Pinpoint the cell where the given text exists, returning its (x, y) midpoint coordinate. 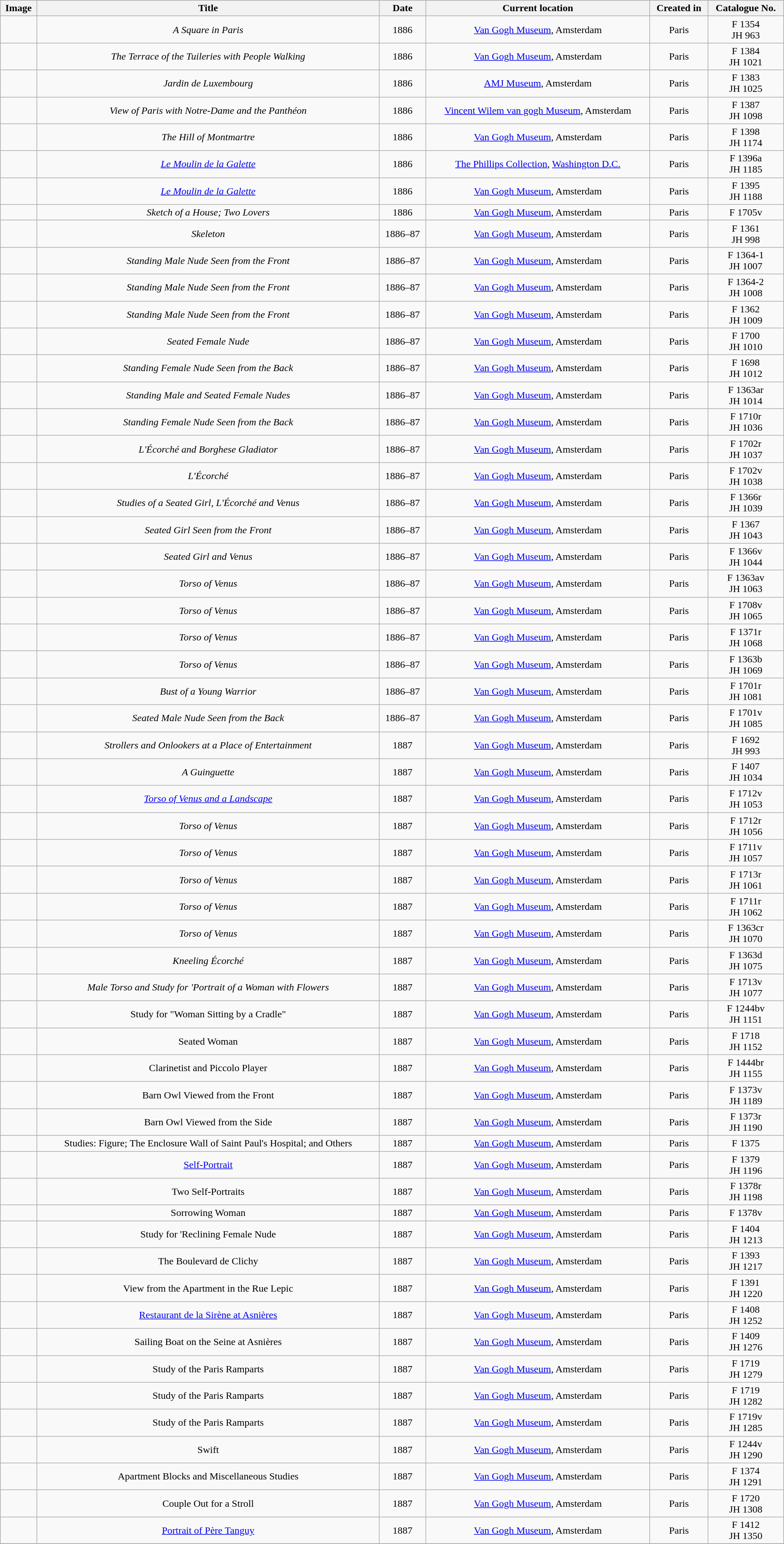
F 1244bvJH 1151 (746, 1014)
F 1719JH 1279 (746, 1369)
F 1700JH 1010 (746, 342)
F 1395JH 1188 (746, 191)
F 1379JH 1196 (746, 1164)
Created in (679, 8)
F 1692JH 993 (746, 745)
The Boulevard de Clichy (208, 1261)
F 1367JH 1043 (746, 530)
Study for "Woman Sitting by a Cradle" (208, 1014)
F 1366vJH 1044 (746, 557)
F 1719JH 1282 (746, 1396)
F 1362JH 1009 (746, 314)
F 1407JH 1034 (746, 772)
Catalogue No. (746, 8)
Date (403, 8)
Studies: Figure; The Enclosure Wall of Saint Paul's Hospital; and Others (208, 1143)
View of Paris with Notre-Dame and the Panthéon (208, 110)
Vincent Wilem van gogh Museum, Amsterdam (538, 110)
Sketch of a House; Two Lovers (208, 212)
F 1718JH 1152 (746, 1041)
F 1701vJH 1085 (746, 718)
Barn Owl Viewed from the Side (208, 1122)
A Square in Paris (208, 30)
F 1393JH 1217 (746, 1261)
The Phillips Collection, Washington D.C. (538, 164)
F 1373vJH 1189 (746, 1095)
Sorrowing Woman (208, 1213)
F 1444brJH 1155 (746, 1068)
F 1354JH 963 (746, 30)
L'Écorché (208, 476)
Male Torso and Study for 'Portrait of a Woman with Flowers (208, 987)
F 1396aJH 1185 (746, 164)
Seated Male Nude Seen from the Back (208, 718)
Title (208, 8)
F 1371rJH 1068 (746, 637)
Standing Male and Seated Female Nudes (208, 396)
F 1391JH 1220 (746, 1288)
F 1720JH 1308 (746, 1503)
F 1713vJH 1077 (746, 987)
View from the Apartment in the Rue Lepic (208, 1288)
Couple Out for a Stroll (208, 1503)
F 1384JH 1021 (746, 56)
Studies of a Seated Girl, L'Écorché and Venus (208, 503)
F 1408JH 1252 (746, 1315)
Portrait of Père Tanguy (208, 1530)
F 1361JH 998 (746, 233)
L'Écorché and Borghese Gladiator (208, 449)
F 1364-2JH 1008 (746, 287)
F 1409JH 1276 (746, 1342)
F 1404JH 1213 (746, 1235)
F 1363avJH 1063 (746, 583)
F 1708vJH 1065 (746, 611)
F 1366rJH 1039 (746, 503)
The Hill of Montmartre (208, 137)
F 1378v (746, 1213)
AMJ Museum, Amsterdam (538, 84)
F 1719vJH 1285 (746, 1422)
F 1373rJH 1190 (746, 1122)
F 1702rJH 1037 (746, 449)
Sailing Boat on the Seine at Asnières (208, 1342)
Image (19, 8)
F 1702vJH 1038 (746, 476)
Seated Female Nude (208, 342)
F 1383JH 1025 (746, 84)
Kneeling Écorché (208, 961)
F 1711vJH 1057 (746, 853)
F 1363bJH 1069 (746, 664)
F 1244vJH 1290 (746, 1450)
F 1387JH 1098 (746, 110)
F 1710rJH 1036 (746, 422)
F 1705v (746, 212)
Seated Woman (208, 1041)
F 1398JH 1174 (746, 137)
F 1713rJH 1061 (746, 880)
F 1374JH 1291 (746, 1476)
Apartment Blocks and Miscellaneous Studies (208, 1476)
F 1363dJH 1075 (746, 961)
Strollers and Onlookers at a Place of Entertainment (208, 745)
F 1712vJH 1053 (746, 799)
F 1698JH 1012 (746, 368)
Self-Portrait (208, 1164)
F 1363crJH 1070 (746, 933)
Skeleton (208, 233)
F 1711rJH 1062 (746, 907)
Jardin de Luxembourg (208, 84)
The Terrace of the Tuileries with People Walking (208, 56)
Two Self-Portraits (208, 1192)
F 1712rJH 1056 (746, 826)
Restaurant de la Sirène at Asnières (208, 1315)
F 1364-1JH 1007 (746, 261)
A Guinguette (208, 772)
F 1375 (746, 1143)
Swift (208, 1450)
Bust of a Young Warrior (208, 691)
F 1701rJH 1081 (746, 691)
Study for 'Reclining Female Nude (208, 1235)
Barn Owl Viewed from the Front (208, 1095)
Clarinetist and Piccolo Player (208, 1068)
Seated Girl Seen from the Front (208, 530)
F 1378rJH 1198 (746, 1192)
F 1363arJH 1014 (746, 396)
Torso of Venus and a Landscape (208, 799)
Current location (538, 8)
Seated Girl and Venus (208, 557)
F 1412JH 1350 (746, 1530)
